Capture the cell that displays the provided text and extract its [X, Y] central coordinate. 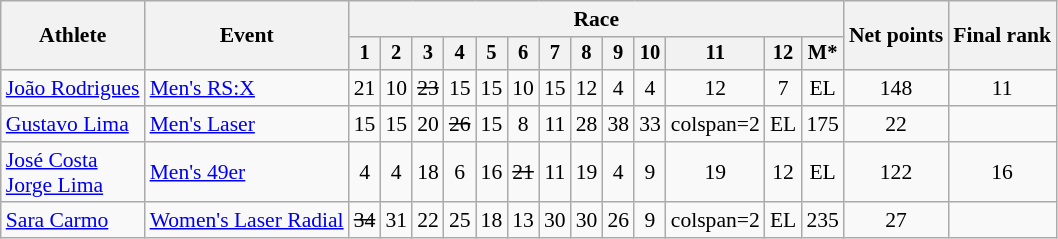
Sara Carmo [73, 221]
148 [896, 88]
122 [896, 172]
28 [587, 124]
23 [428, 88]
Men's 49er [247, 172]
5 [492, 54]
33 [650, 124]
27 [896, 221]
José CostaJorge Lima [73, 172]
Men's RS:X [247, 88]
João Rodrigues [73, 88]
25 [460, 221]
235 [822, 221]
Net points [896, 36]
Women's Laser Radial [247, 221]
38 [618, 124]
Final rank [1002, 36]
20 [428, 124]
175 [822, 124]
31 [396, 221]
3 [428, 54]
Athlete [73, 36]
Race [596, 19]
Gustavo Lima [73, 124]
13 [523, 221]
1 [365, 54]
34 [365, 221]
Men's Laser [247, 124]
M* [822, 54]
2 [396, 54]
Event [247, 36]
